Capture the cell that displays the provided text and extract its (X, Y) central coordinate. 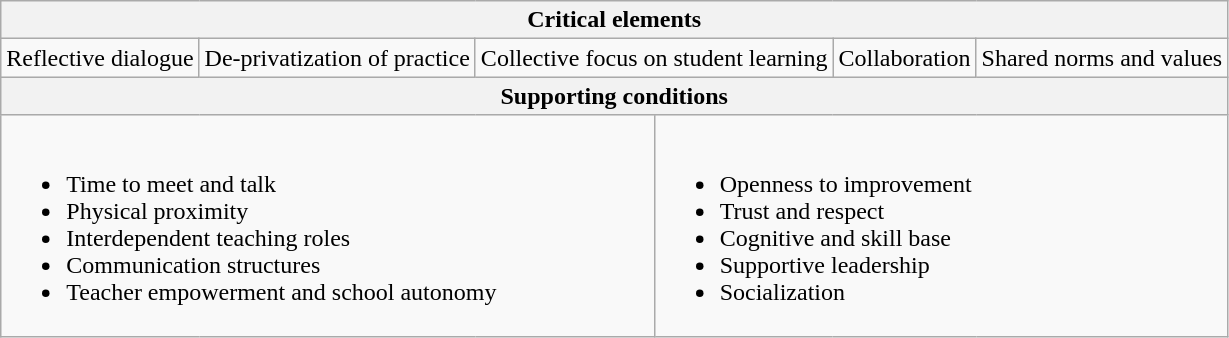
Collaboration (904, 58)
De-privatization of practice (337, 58)
Time to meet and talkPhysical proximityInterdependent teaching rolesCommunication structuresTeacher empowerment and school autonomy (328, 226)
Reflective dialogue (100, 58)
Shared norms and values (1102, 58)
Critical elements (614, 20)
Collective focus on student learning (654, 58)
Openness to improvementTrust and respectCognitive and skill baseSupportive leadershipSocialization (941, 226)
Supporting conditions (614, 96)
